Find where the given text appears and provide that cell's center as (x, y) coordinate. 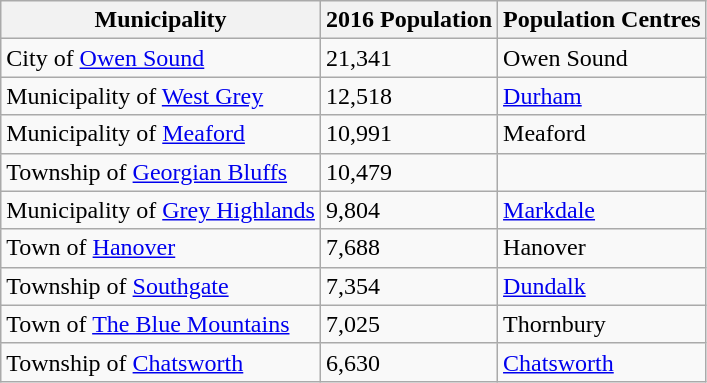
7,688 (408, 248)
Hanover (602, 248)
Municipality of Meaford (161, 134)
Town of The Blue Mountains (161, 324)
21,341 (408, 58)
12,518 (408, 96)
Meaford (602, 134)
10,479 (408, 172)
Town of Hanover (161, 248)
10,991 (408, 134)
Markdale (602, 210)
6,630 (408, 362)
Municipality (161, 20)
Owen Sound (602, 58)
Chatsworth (602, 362)
Thornbury (602, 324)
Township of Southgate (161, 286)
Municipality of Grey Highlands (161, 210)
2016 Population (408, 20)
City of Owen Sound (161, 58)
9,804 (408, 210)
Dundalk (602, 286)
7,354 (408, 286)
Township of Chatsworth (161, 362)
Durham (602, 96)
Population Centres (602, 20)
Municipality of West Grey (161, 96)
Township of Georgian Bluffs (161, 172)
7,025 (408, 324)
